For the text-containing cell, return its midpoint in (X, Y) coordinate format. 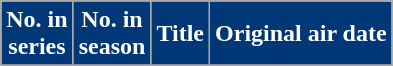
Original air date (302, 34)
No. inseries (37, 34)
No. inseason (112, 34)
Title (180, 34)
